Determine the [X, Y] coordinate at the center of the cell enclosing the given text.  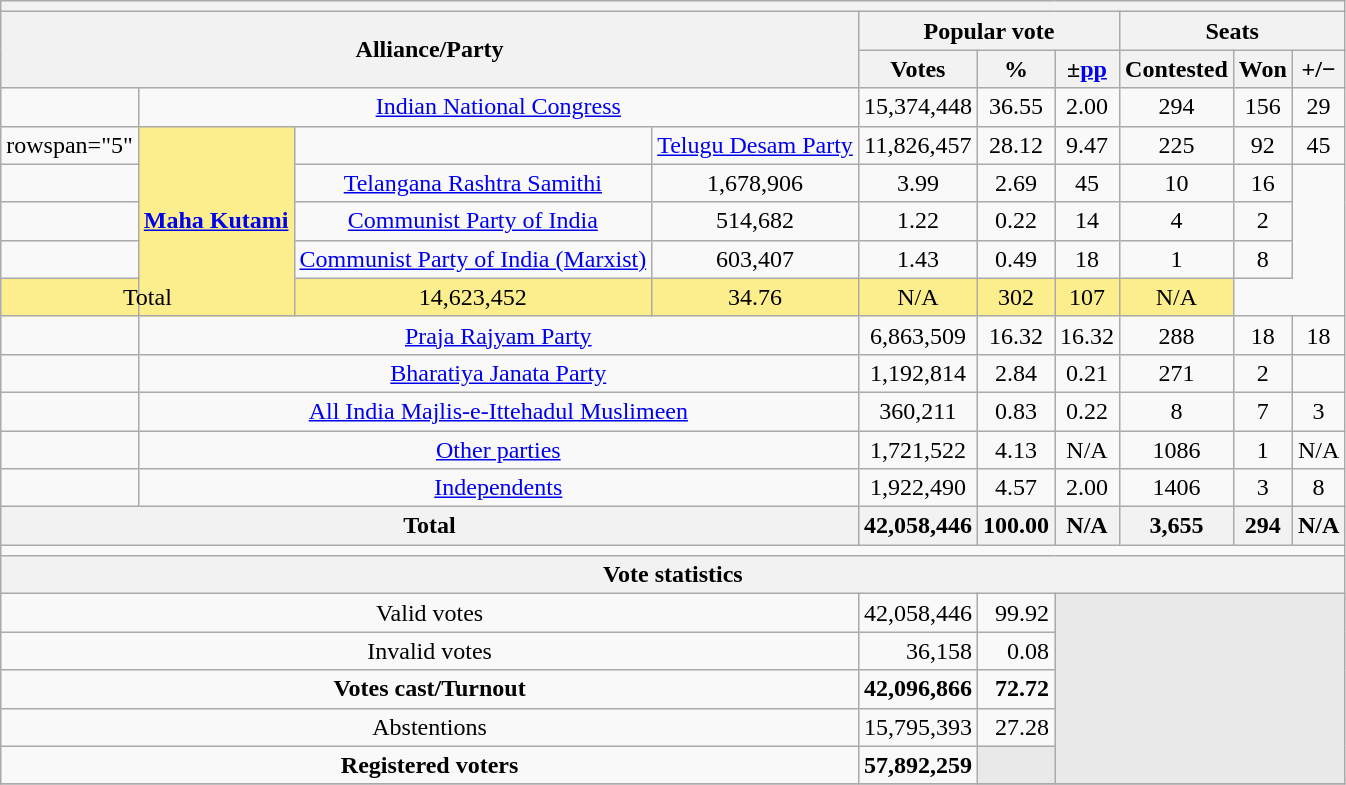
36.55 [1016, 107]
rowspan="5" [70, 145]
Valid votes [430, 613]
57,892,259 [918, 765]
14 [1086, 221]
16 [1262, 183]
288 [1177, 335]
Bharatiya Janata Party [498, 373]
72.72 [1016, 689]
156 [1262, 107]
1,192,814 [918, 373]
28.12 [1016, 145]
0.21 [1086, 373]
92 [1262, 145]
4 [1177, 221]
Registered voters [430, 765]
1,922,490 [918, 488]
Votes cast/Turnout [430, 689]
Alliance/Party [430, 50]
2.84 [1016, 373]
514,682 [756, 221]
2.69 [1016, 183]
4.57 [1016, 488]
% [1016, 69]
29 [1318, 107]
Communist Party of India (Marxist) [473, 259]
6,863,509 [918, 335]
Votes [918, 69]
Telangana Rashtra Samithi [473, 183]
9.47 [1086, 145]
Seats [1232, 31]
1.43 [918, 259]
99.92 [1016, 613]
1.22 [918, 221]
Abstentions [430, 727]
1,721,522 [918, 449]
Won [1262, 69]
0.08 [1016, 651]
0.83 [1016, 411]
11,826,457 [918, 145]
15,374,448 [918, 107]
+/− [1318, 69]
0.49 [1016, 259]
Maha Kutami [216, 221]
1,678,906 [756, 183]
3.99 [918, 183]
225 [1177, 145]
100.00 [1016, 526]
27.28 [1016, 727]
Invalid votes [430, 651]
Independents [498, 488]
14,623,452 [473, 297]
15,795,393 [918, 727]
34.76 [756, 297]
271 [1177, 373]
Telugu Desam Party [756, 145]
Contested [1177, 69]
36,158 [918, 651]
603,407 [756, 259]
360,211 [918, 411]
Popular vote [988, 31]
Other parties [498, 449]
Indian National Congress [498, 107]
7 [1262, 411]
All India Majlis-e-Ittehadul Muslimeen [498, 411]
107 [1086, 297]
Vote statistics [673, 575]
1406 [1177, 488]
10 [1177, 183]
302 [1016, 297]
4.13 [1016, 449]
3,655 [1177, 526]
Praja Rajyam Party [498, 335]
Communist Party of India [473, 221]
1086 [1177, 449]
±pp [1086, 69]
42,096,866 [918, 689]
